For the text-containing cell, return its midpoint in (x, y) coordinate format. 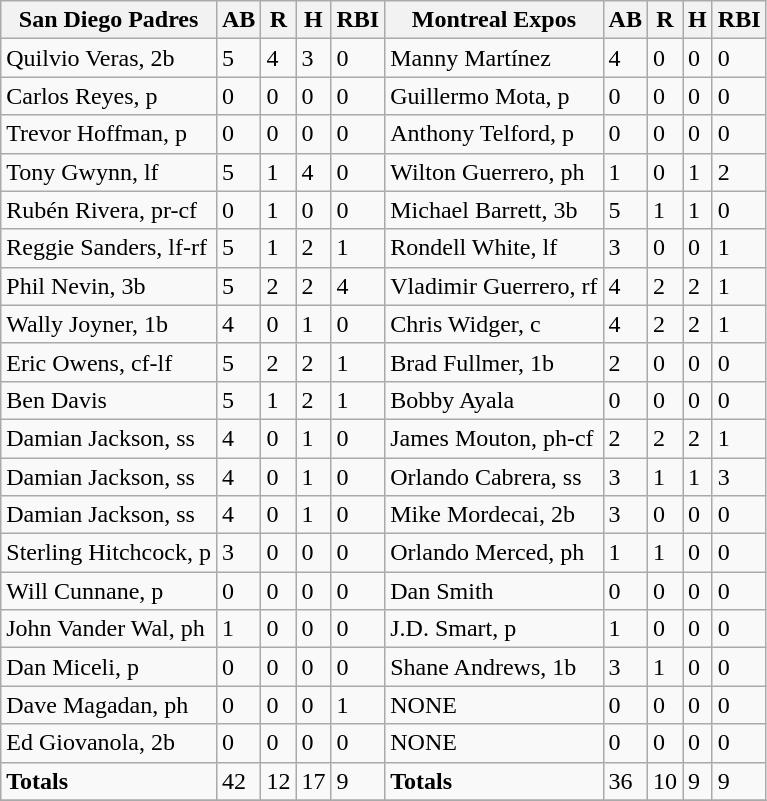
Brad Fullmer, 1b (494, 362)
Quilvio Veras, 2b (109, 58)
36 (625, 781)
Bobby Ayala (494, 400)
Dan Smith (494, 591)
Wally Joyner, 1b (109, 324)
Montreal Expos (494, 20)
Guillermo Mota, p (494, 96)
Anthony Telford, p (494, 134)
James Mouton, ph-cf (494, 438)
Rondell White, lf (494, 248)
Phil Nevin, 3b (109, 286)
Tony Gwynn, lf (109, 172)
Eric Owens, cf-lf (109, 362)
Michael Barrett, 3b (494, 210)
Ben Davis (109, 400)
Dave Magadan, ph (109, 705)
Shane Andrews, 1b (494, 667)
Sterling Hitchcock, p (109, 553)
Will Cunnane, p (109, 591)
John Vander Wal, ph (109, 629)
Orlando Cabrera, ss (494, 477)
17 (314, 781)
10 (664, 781)
Ed Giovanola, 2b (109, 743)
42 (238, 781)
Dan Miceli, p (109, 667)
Orlando Merced, ph (494, 553)
J.D. Smart, p (494, 629)
San Diego Padres (109, 20)
Carlos Reyes, p (109, 96)
Vladimir Guerrero, rf (494, 286)
12 (278, 781)
Manny Martínez (494, 58)
Mike Mordecai, 2b (494, 515)
Trevor Hoffman, p (109, 134)
Wilton Guerrero, ph (494, 172)
Reggie Sanders, lf-rf (109, 248)
Rubén Rivera, pr-cf (109, 210)
Chris Widger, c (494, 324)
